Scan for the cell matching the given text and deliver its (X, Y) coordinate at center. 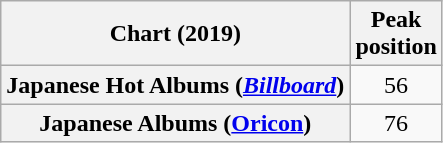
56 (396, 85)
Japanese Hot Albums (Billboard) (176, 85)
Japanese Albums (Oricon) (176, 123)
Chart (2019) (176, 34)
76 (396, 123)
Peak position (396, 34)
